For the text-containing cell, return its midpoint in [x, y] coordinate format. 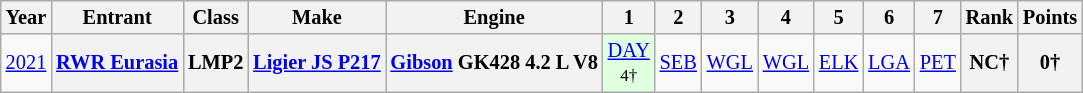
1 [629, 17]
Make [316, 17]
PET [938, 63]
7 [938, 17]
Entrant [117, 17]
Rank [990, 17]
Gibson GK428 4.2 L V8 [494, 63]
LGA [889, 63]
Engine [494, 17]
NC† [990, 63]
4 [786, 17]
2021 [26, 63]
6 [889, 17]
Ligier JS P217 [316, 63]
Year [26, 17]
3 [730, 17]
2 [678, 17]
RWR Eurasia [117, 63]
SEB [678, 63]
LMP2 [216, 63]
Points [1050, 17]
Class [216, 17]
0† [1050, 63]
ELK [838, 63]
5 [838, 17]
DAY4† [629, 63]
